Determine the (X, Y) coordinate at the center of the cell enclosing the given text.  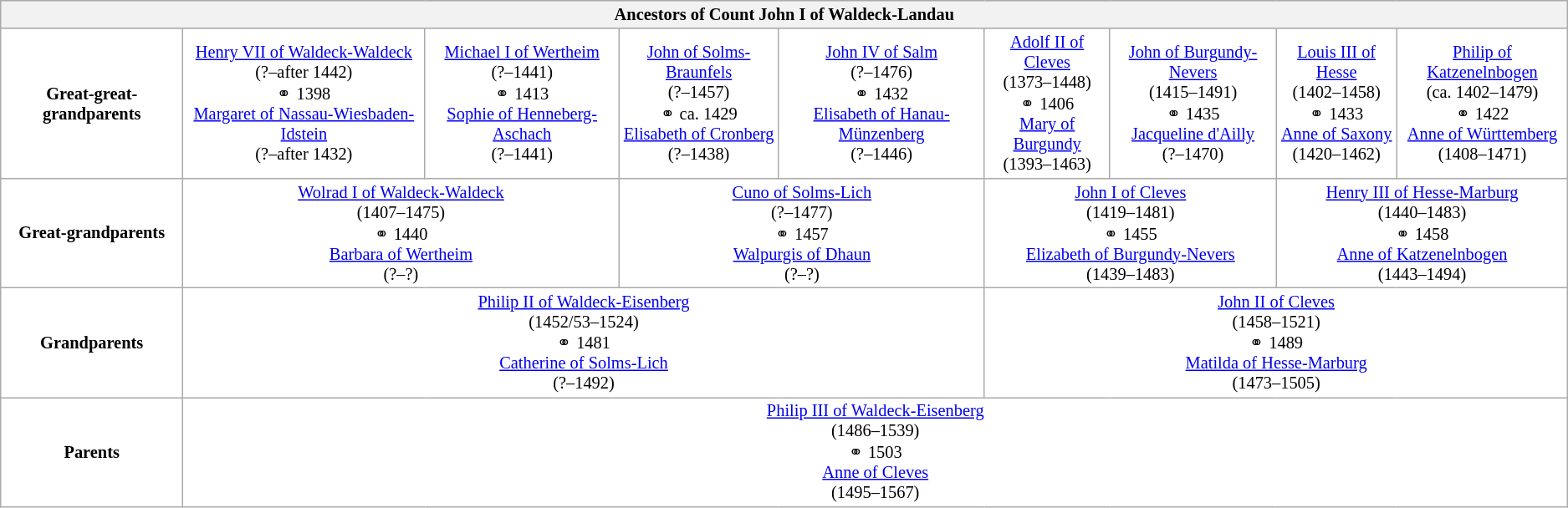
Wolrad I of Waldeck-Waldeck(1407–1475)⚭ 1440Barbara of Wertheim(?–?) (401, 232)
Adolf II of Cleves(1373–1448)⚭ 1406Mary of Burgundy(1393–1463) (1047, 104)
Parents (92, 451)
Philip of Katzenelnbogen(ca. 1402–1479)⚭ 1422Anne of Württemberg(1408–1471) (1482, 104)
John I of Cleves(1419–1481)⚭ 1455Elizabeth of Burgundy-Nevers(1439–1483) (1131, 232)
John IV of Salm(?–1476)⚭ 1432Elisabeth of Hanau-Münzenberg(?–1446) (881, 104)
John of Solms-Braunfels(?–1457)⚭ ca. 1429Elisabeth of Cronberg(?–1438) (699, 104)
Louis III of Hesse(1402–1458)⚭ 1433Anne of Saxony(1420–1462) (1336, 104)
Henry III of Hesse-Marburg(1440–1483)⚭ 1458Anne of Katzenelnbogen(1443–1494) (1422, 232)
John II of Cleves(1458–1521)⚭ 1489Matilda of Hesse-Marburg(1473–1505) (1276, 343)
Cuno of Solms-Lich(?–1477)⚭ 1457Walpurgis of Dhaun(?–?) (801, 232)
Great-great-grandparents (92, 104)
Great-grandparents (92, 232)
Ancestors of Count John I of Waldeck-Landau (784, 14)
Philip II of Waldeck-Eisenberg(1452/53–1524)⚭ 1481Catherine of Solms-Lich(?–1492) (584, 343)
Michael I of Wertheim(?–1441)⚭ 1413Sophie of Henneberg-Aschach(?–1441) (522, 104)
Henry VII of Waldeck-Waldeck(?–after 1442)⚭ 1398Margaret of Nassau-Wiesbaden-Idstein(?–after 1432) (304, 104)
John of Burgundy-Nevers(1415–1491)⚭ 1435Jacqueline d'Ailly(?–1470) (1193, 104)
Grandparents (92, 343)
Philip III of Waldeck-Eisenberg(1486–1539)⚭ 1503Anne of Cleves(1495–1567) (876, 451)
